For the text-containing cell, return its midpoint in (x, y) coordinate format. 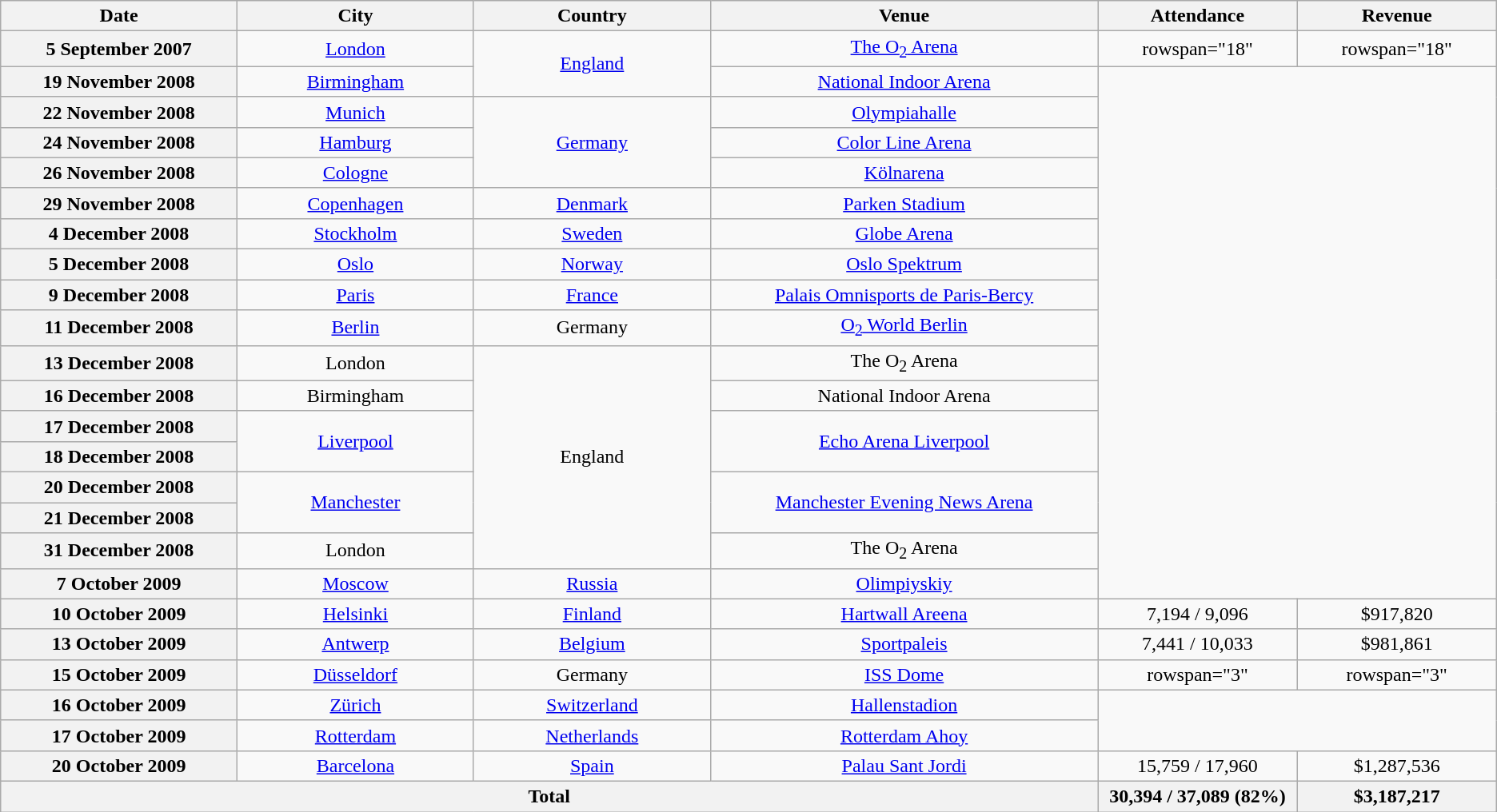
$1,287,536 (1396, 766)
Manchester Evening News Arena (904, 503)
10 October 2009 (119, 614)
Olympiahalle (904, 112)
Olimpiyskiy (904, 583)
31 December 2008 (119, 551)
13 October 2009 (119, 644)
Denmark (592, 203)
Globe Arena (904, 233)
Venue (904, 16)
ISS Dome (904, 675)
Netherlands (592, 735)
Palais Omnisports de Paris-Bercy (904, 295)
O2 World Berlin (904, 328)
7,194 / 9,096 (1198, 614)
Copenhagen (355, 203)
30,394 / 37,089 (82%) (1198, 796)
City (355, 16)
22 November 2008 (119, 112)
26 November 2008 (119, 173)
Barcelona (355, 766)
$3,187,217 (1396, 796)
Date (119, 16)
11 December 2008 (119, 328)
Berlin (355, 328)
Hartwall Areena (904, 614)
17 December 2008 (119, 426)
5 September 2007 (119, 49)
20 December 2008 (119, 488)
Cologne (355, 173)
Switzerland (592, 705)
Spain (592, 766)
5 December 2008 (119, 265)
Oslo Spektrum (904, 265)
Zürich (355, 705)
Hallenstadion (904, 705)
$917,820 (1396, 614)
9 December 2008 (119, 295)
Norway (592, 265)
13 December 2008 (119, 363)
Antwerp (355, 644)
Hamburg (355, 142)
Belgium (592, 644)
Munich (355, 112)
Rotterdam Ahoy (904, 735)
Color Line Arena (904, 142)
Rotterdam (355, 735)
Total (549, 796)
Palau Sant Jordi (904, 766)
Revenue (1396, 16)
15 October 2009 (119, 675)
24 November 2008 (119, 142)
21 December 2008 (119, 518)
7 October 2009 (119, 583)
4 December 2008 (119, 233)
Manchester (355, 503)
France (592, 295)
18 December 2008 (119, 456)
20 October 2009 (119, 766)
Sweden (592, 233)
Helsinki (355, 614)
Liverpool (355, 441)
16 December 2008 (119, 396)
16 October 2009 (119, 705)
19 November 2008 (119, 82)
Attendance (1198, 16)
15,759 / 17,960 (1198, 766)
Finland (592, 614)
Sportpaleis (904, 644)
29 November 2008 (119, 203)
Oslo (355, 265)
Moscow (355, 583)
Paris (355, 295)
Echo Arena Liverpool (904, 441)
Parken Stadium (904, 203)
Russia (592, 583)
Country (592, 16)
Stockholm (355, 233)
Kölnarena (904, 173)
Düsseldorf (355, 675)
$981,861 (1396, 644)
7,441 / 10,033 (1198, 644)
17 October 2009 (119, 735)
